For the text-containing cell, return its midpoint in [X, Y] coordinate format. 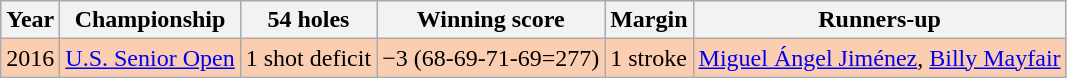
Miguel Ángel Jiménez, Billy Mayfair [880, 58]
U.S. Senior Open [150, 58]
Runners-up [880, 20]
1 shot deficit [308, 58]
2016 [30, 58]
54 holes [308, 20]
Year [30, 20]
Winning score [491, 20]
1 stroke [649, 58]
Championship [150, 20]
−3 (68-69-71-69=277) [491, 58]
Margin [649, 20]
